For the text-containing cell, return its midpoint in (X, Y) coordinate format. 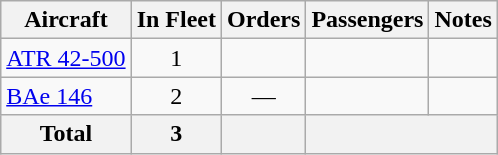
Notes (463, 20)
— (263, 96)
3 (176, 134)
In Fleet (176, 20)
Orders (263, 20)
BAe 146 (66, 96)
Total (66, 134)
1 (176, 58)
Aircraft (66, 20)
ATR 42-500 (66, 58)
Passengers (368, 20)
2 (176, 96)
